Pinpoint the cell where the given text exists, returning its (x, y) midpoint coordinate. 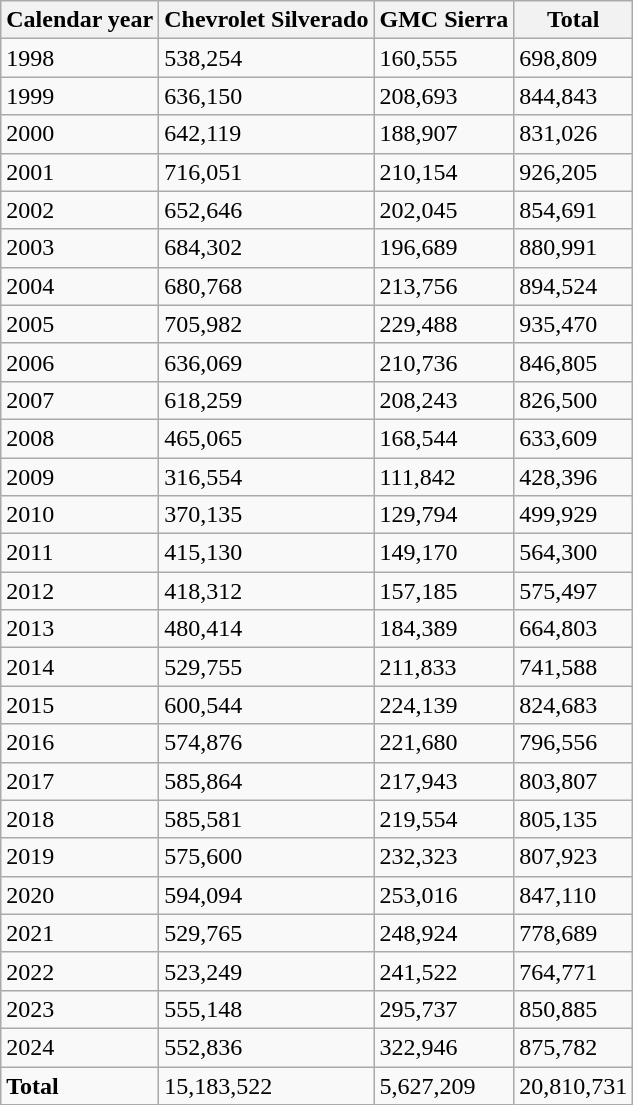
875,782 (574, 1047)
184,389 (444, 629)
636,069 (266, 362)
415,130 (266, 553)
210,736 (444, 362)
618,259 (266, 400)
807,923 (574, 857)
168,544 (444, 438)
241,522 (444, 971)
564,300 (574, 553)
499,929 (574, 515)
202,045 (444, 210)
2001 (80, 172)
188,907 (444, 134)
538,254 (266, 58)
2000 (80, 134)
935,470 (574, 324)
2006 (80, 362)
574,876 (266, 743)
196,689 (444, 248)
2008 (80, 438)
2022 (80, 971)
2017 (80, 781)
698,809 (574, 58)
2003 (80, 248)
826,500 (574, 400)
594,094 (266, 895)
480,414 (266, 629)
894,524 (574, 286)
208,693 (444, 96)
229,488 (444, 324)
824,683 (574, 705)
2002 (80, 210)
2009 (80, 477)
778,689 (574, 933)
213,756 (444, 286)
2004 (80, 286)
552,836 (266, 1047)
716,051 (266, 172)
636,150 (266, 96)
684,302 (266, 248)
5,627,209 (444, 1085)
805,135 (574, 819)
157,185 (444, 591)
2021 (80, 933)
221,680 (444, 743)
831,026 (574, 134)
20,810,731 (574, 1085)
232,323 (444, 857)
217,943 (444, 781)
2005 (80, 324)
418,312 (266, 591)
211,833 (444, 667)
850,885 (574, 1009)
GMC Sierra (444, 20)
295,737 (444, 1009)
844,843 (574, 96)
680,768 (266, 286)
370,135 (266, 515)
Chevrolet Silverado (266, 20)
2024 (80, 1047)
160,555 (444, 58)
253,016 (444, 895)
208,243 (444, 400)
642,119 (266, 134)
664,803 (574, 629)
248,924 (444, 933)
111,842 (444, 477)
847,110 (574, 895)
129,794 (444, 515)
2020 (80, 895)
316,554 (266, 477)
Calendar year (80, 20)
428,396 (574, 477)
2016 (80, 743)
880,991 (574, 248)
2014 (80, 667)
149,170 (444, 553)
652,646 (266, 210)
224,139 (444, 705)
1999 (80, 96)
846,805 (574, 362)
523,249 (266, 971)
2019 (80, 857)
15,183,522 (266, 1085)
529,755 (266, 667)
2018 (80, 819)
219,554 (444, 819)
854,691 (574, 210)
2007 (80, 400)
705,982 (266, 324)
555,148 (266, 1009)
741,588 (574, 667)
2023 (80, 1009)
529,765 (266, 933)
585,864 (266, 781)
926,205 (574, 172)
2011 (80, 553)
764,771 (574, 971)
210,154 (444, 172)
2013 (80, 629)
465,065 (266, 438)
2010 (80, 515)
585,581 (266, 819)
796,556 (574, 743)
575,497 (574, 591)
2015 (80, 705)
803,807 (574, 781)
2012 (80, 591)
1998 (80, 58)
575,600 (266, 857)
600,544 (266, 705)
322,946 (444, 1047)
633,609 (574, 438)
